Find where the given text appears and provide that cell's center as (X, Y) coordinate. 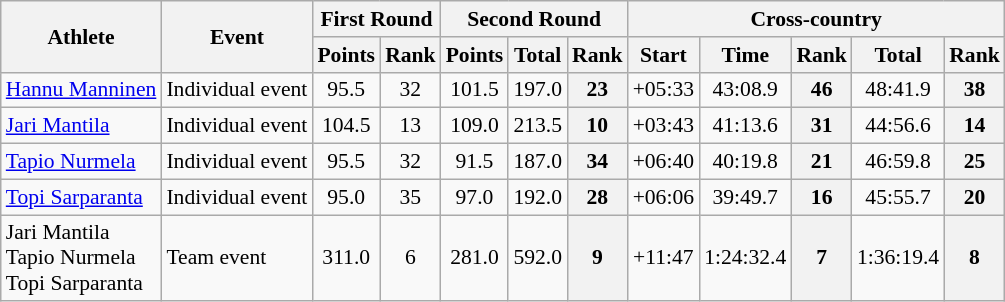
Event (236, 36)
8 (974, 258)
592.0 (538, 258)
23 (598, 90)
48:41.9 (898, 90)
First Round (376, 19)
43:08.9 (745, 90)
20 (974, 197)
97.0 (475, 197)
104.5 (346, 126)
95.0 (346, 197)
45:55.7 (898, 197)
21 (822, 162)
14 (974, 126)
+05:33 (664, 90)
192.0 (538, 197)
6 (410, 258)
Topi Sarparanta (82, 197)
Jari MantilaTapio NurmelaTopi Sarparanta (82, 258)
40:19.8 (745, 162)
109.0 (475, 126)
46 (822, 90)
Athlete (82, 36)
35 (410, 197)
281.0 (475, 258)
Jari Mantila (82, 126)
16 (822, 197)
Hannu Manninen (82, 90)
+06:06 (664, 197)
+03:43 (664, 126)
7 (822, 258)
Second Round (534, 19)
213.5 (538, 126)
38 (974, 90)
311.0 (346, 258)
197.0 (538, 90)
Tapio Nurmela (82, 162)
Start (664, 55)
41:13.6 (745, 126)
39:49.7 (745, 197)
25 (974, 162)
1:24:32.4 (745, 258)
46:59.8 (898, 162)
+06:40 (664, 162)
Time (745, 55)
91.5 (475, 162)
44:56.6 (898, 126)
Cross-country (816, 19)
28 (598, 197)
10 (598, 126)
101.5 (475, 90)
187.0 (538, 162)
13 (410, 126)
+11:47 (664, 258)
1:36:19.4 (898, 258)
9 (598, 258)
31 (822, 126)
Team event (236, 258)
34 (598, 162)
